Return the [X, Y] coordinate for the center point of the cell that contains the specified text.  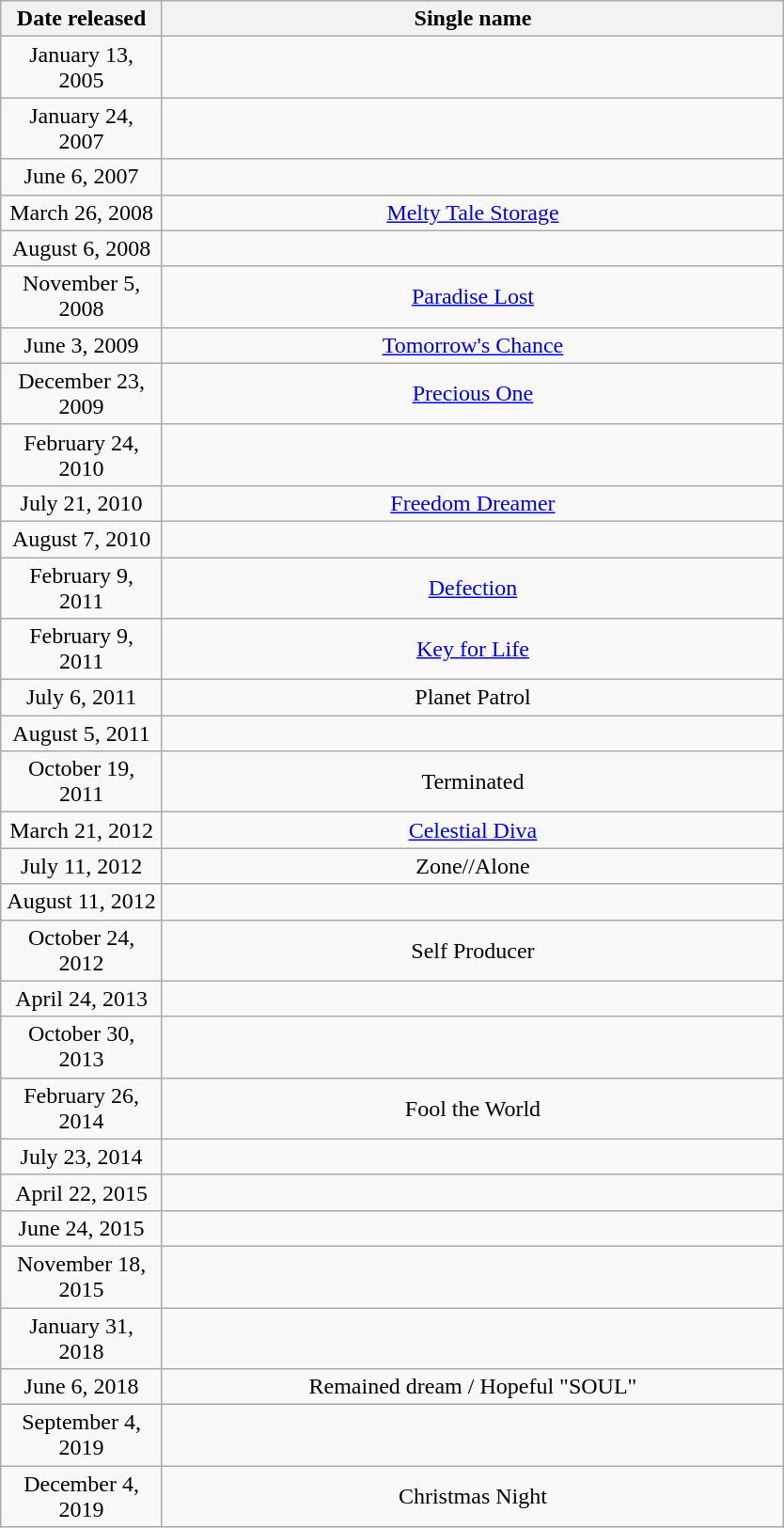
January 24, 2007 [82, 128]
Melty Tale Storage [472, 213]
Fool the World [472, 1108]
Paradise Lost [472, 297]
November 18, 2015 [82, 1277]
August 5, 2011 [82, 733]
Planet Patrol [472, 698]
June 3, 2009 [82, 345]
Single name [472, 19]
June 24, 2015 [82, 1228]
June 6, 2018 [82, 1387]
Zone//Alone [472, 866]
Freedom Dreamer [472, 503]
Remained dream / Hopeful "SOUL" [472, 1387]
January 31, 2018 [82, 1337]
July 6, 2011 [82, 698]
Terminated [472, 782]
February 26, 2014 [82, 1108]
March 26, 2008 [82, 213]
August 11, 2012 [82, 902]
February 24, 2010 [82, 455]
August 6, 2008 [82, 248]
July 23, 2014 [82, 1157]
Tomorrow's Chance [472, 345]
Date released [82, 19]
Key for Life [472, 649]
March 21, 2012 [82, 830]
Self Producer [472, 950]
December 4, 2019 [82, 1497]
November 5, 2008 [82, 297]
September 4, 2019 [82, 1435]
July 11, 2012 [82, 866]
Christmas Night [472, 1497]
October 19, 2011 [82, 782]
Precious One [472, 393]
June 6, 2007 [82, 177]
Celestial Diva [472, 830]
December 23, 2009 [82, 393]
October 30, 2013 [82, 1048]
October 24, 2012 [82, 950]
January 13, 2005 [82, 68]
April 24, 2013 [82, 999]
July 21, 2010 [82, 503]
August 7, 2010 [82, 539]
Defection [472, 587]
April 22, 2015 [82, 1192]
